Determine the (X, Y) coordinate at the center of the cell enclosing the given text.  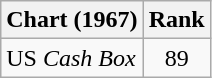
89 (176, 58)
Rank (176, 20)
Chart (1967) (72, 20)
US Cash Box (72, 58)
